From the cell containing the given text, extract its center point as (x, y) coordinate. 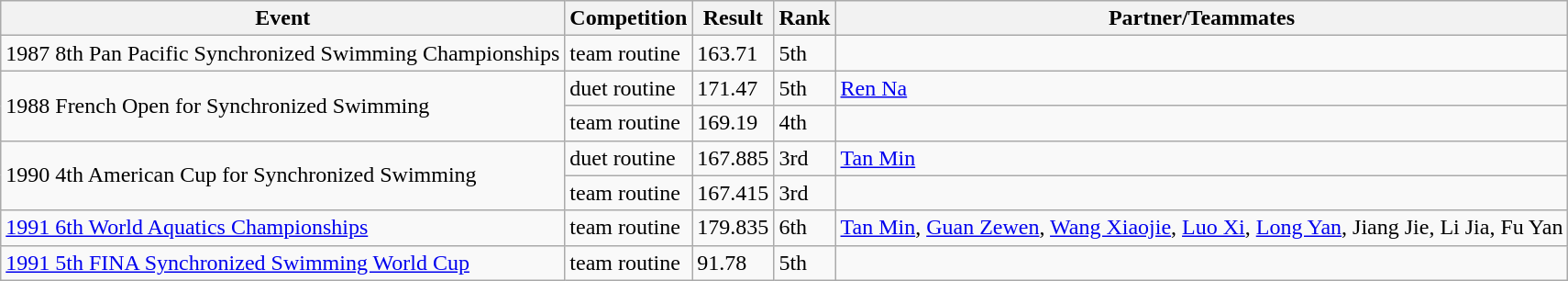
Partner/Teammates (1201, 18)
1990 4th American Cup for Synchronized Swimming (282, 175)
Tan Min (1201, 158)
91.78 (734, 263)
163.71 (734, 53)
1988 French Open for Synchronized Swimming (282, 106)
6th (805, 228)
Tan Min, Guan Zewen, Wang Xiaojie, Luo Xi, Long Yan, Jiang Jie, Li Jia, Fu Yan (1201, 228)
169.19 (734, 123)
1991 6th World Aquatics Championships (282, 228)
4th (805, 123)
Rank (805, 18)
Event (282, 18)
167.415 (734, 193)
Competition (629, 18)
179.835 (734, 228)
Ren Na (1201, 88)
1987 8th Pan Pacific Synchronized Swimming Championships (282, 53)
167.885 (734, 158)
1991 5th FINA Synchronized Swimming World Cup (282, 263)
171.47 (734, 88)
Result (734, 18)
